Locate the cell with the specified text and output its (x, y) center coordinate. 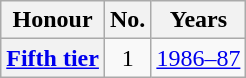
1986–87 (198, 58)
Fifth tier (53, 58)
1 (127, 58)
Honour (53, 20)
Years (198, 20)
No. (127, 20)
